For the text-containing cell, return its midpoint in (x, y) coordinate format. 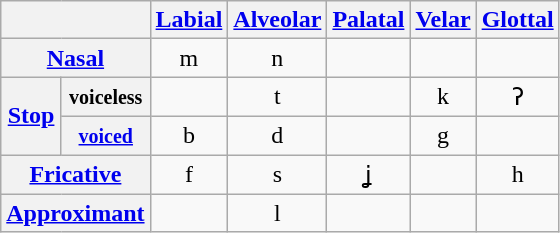
Palatal (368, 20)
m (189, 58)
ʝ (368, 174)
ʔ (518, 97)
Approximant (76, 213)
b (189, 135)
l (278, 213)
Glottal (518, 20)
s (278, 174)
Labial (189, 20)
t (278, 97)
n (278, 58)
k (443, 97)
Stop (32, 116)
d (278, 135)
Alveolar (278, 20)
Nasal (76, 58)
Velar (443, 20)
Fricative (76, 174)
voiced (106, 135)
f (189, 174)
h (518, 174)
g (443, 135)
voiceless (106, 97)
